Detect which cell encompasses the target text, then output its [X, Y] center coordinate. 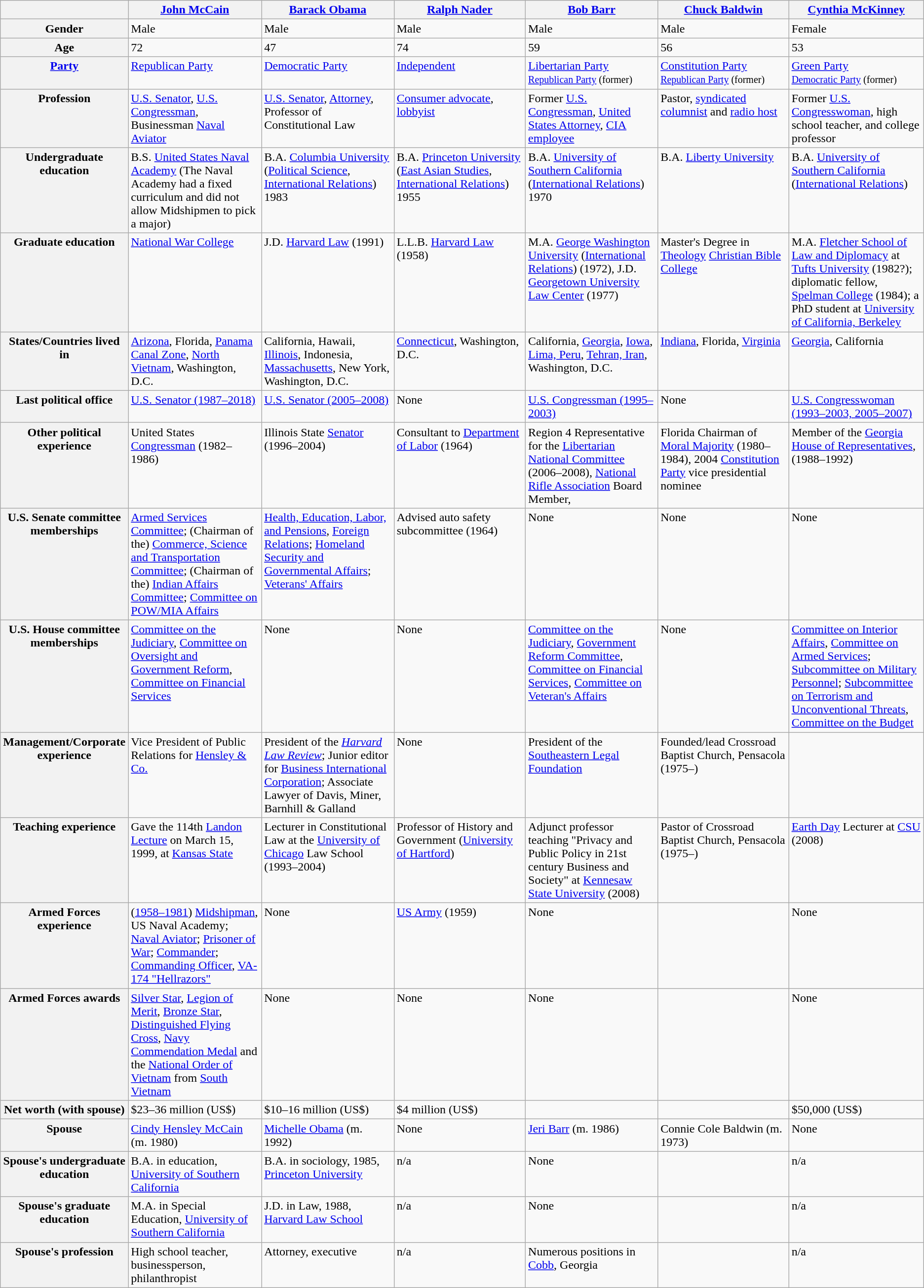
Last political office [64, 407]
Consumer advocate, lobbyist [460, 118]
Region 4 Representative for the Libertarian National Committee (2006–2008), National Rifle Association Board Member, [592, 465]
Gave the 114th Landon Lecture on March 15, 1999, at Kansas State [195, 861]
Spouse's graduate education [64, 1219]
Constitution PartyRepublican Party (former) [724, 73]
Armed Forces awards [64, 1044]
$10–16 million (US$) [328, 1110]
B.A. University of Southern California (International Relations) 1970 [592, 190]
Female [856, 29]
59 [592, 47]
Undergraduate education [64, 190]
Democratic Party [328, 73]
Numerous positions in Cobb, Georgia [592, 1265]
Green PartyDemocratic Party (former) [856, 73]
Illinois State Senator (1996–2004) [328, 465]
B.A. Princeton University (East Asian Studies, International Relations) 1955 [460, 190]
U.S. Senate committee memberships [64, 564]
Earth Day Lecturer at CSU (2008) [856, 861]
National War College [195, 282]
President of the Southeastern Legal Foundation [592, 775]
47 [328, 47]
Republican Party [195, 73]
Spouse's profession [64, 1265]
Profession [64, 118]
Florida Chairman of Moral Majority (1980–1984), 2004 Constitution Party vice presidential nominee [724, 465]
Lecturer in Constitutional Law at the University of Chicago Law School (1993–2004) [328, 861]
Advised auto safety subcommittee (1964) [460, 564]
$23–36 million (US$) [195, 1110]
Georgia, California [856, 361]
U.S. Senator, U.S. Congressman, Businessman Naval Aviator [195, 118]
L.L.B. Harvard Law (1958) [460, 282]
Adjunct professor teaching "Privacy and Public Policy in 21st century Business and Society" at Kennesaw State University (2008) [592, 861]
Chuck Baldwin [724, 10]
$50,000 (US$) [856, 1110]
Age [64, 47]
Armed Forces experience [64, 946]
Committee on the Judiciary, Government Reform Committee, Committee on Financial Services, Committee on Veteran's Affairs [592, 676]
Libertarian PartyRepublican Party (former) [592, 73]
High school teacher, businessperson, philanthropist [195, 1265]
Graduate education [64, 282]
Ralph Nader [460, 10]
Former U.S. Congressman, United States Attorney, CIA employee [592, 118]
Silver Star, Legion of Merit, Bronze Star, Distinguished Flying Cross, Navy Commendation Medal and the National Order of Vietnam from South Vietnam [195, 1044]
Net worth (with spouse) [64, 1110]
B.S. United States Naval Academy (The Naval Academy had a fixed curriculum and did not allow Midshipmen to pick a major) [195, 190]
Committee on the Judiciary, Committee on Oversight and Government Reform, Committee on Financial Services [195, 676]
72 [195, 47]
U.S. House committee memberships [64, 676]
B.A. Columbia University (Political Science, International Relations) 1983 [328, 190]
B.A. Liberty University [724, 190]
Member of the Georgia House of Representatives, (1988–1992) [856, 465]
Barack Obama [328, 10]
Health, Education, Labor, and Pensions, Foreign Relations; Homeland Security and Governmental Affairs; Veterans' Affairs [328, 564]
Party [64, 73]
U.S. Congressman (1995–2003) [592, 407]
$4 million (US$) [460, 1110]
President of the Harvard Law Review; Junior editor for Business International Corporation; Associate Lawyer of Davis, Miner, Barnhill & Galland [328, 775]
US Army (1959) [460, 946]
Gender [64, 29]
Pastor, syndicated columnist and radio host [724, 118]
56 [724, 47]
53 [856, 47]
Vice President of Public Relations for Hensley & Co. [195, 775]
74 [460, 47]
Connie Cole Baldwin (m. 1973) [724, 1135]
U.S. Congresswoman (1993–2003, 2005–2007) [856, 407]
U.S. Senator (2005–2008) [328, 407]
Teaching experience [64, 861]
John McCain [195, 10]
Professor of History and Government (University of Hartford) [460, 861]
Arizona, Florida, Panama Canal Zone, North Vietnam, Washington, D.C. [195, 361]
States/Countries lived in [64, 361]
Other political experience [64, 465]
Spouse [64, 1135]
B.A. in sociology, 1985, Princeton University [328, 1174]
Management/Corporate experience [64, 775]
B.A. in education, University of Southern California [195, 1174]
Former U.S. Congresswoman, high school teacher, and college professor [856, 118]
J.D. in Law, 1988, Harvard Law School [328, 1219]
Attorney, executive [328, 1265]
Cynthia McKinney [856, 10]
M.A. George Washington University (International Relations) (1972), J.D. Georgetown University Law Center (1977) [592, 282]
Cindy Hensley McCain (m. 1980) [195, 1135]
(1958–1981) Midshipman, US Naval Academy; Naval Aviator; Prisoner of War; Commander; Commanding Officer, VA-174 "Hellrazors" [195, 946]
Master's Degree in Theology Christian Bible College [724, 282]
Michelle Obama (m. 1992) [328, 1135]
Indiana, Florida, Virginia [724, 361]
Pastor of Crossroad Baptist Church, Pensacola (1975–) [724, 861]
Jeri Barr (m. 1986) [592, 1135]
California, Georgia, Iowa, Lima, Peru, Tehran, Iran, Washington, D.C. [592, 361]
J.D. Harvard Law (1991) [328, 282]
U.S. Senator (1987–2018) [195, 407]
Founded/lead Crossroad Baptist Church, Pensacola (1975–) [724, 775]
U.S. Senator, Attorney, Professor of Constitutional Law [328, 118]
Spouse's undergraduate education [64, 1174]
Independent [460, 73]
Consultant to Department of Labor (1964) [460, 465]
M.A. in Special Education, University of Southern California [195, 1219]
Connecticut, Washington, D.C. [460, 361]
California, Hawaii, Illinois, Indonesia, Massachusetts, New York, Washington, D.C. [328, 361]
B.A. University of Southern California (International Relations) [856, 190]
United States Congressman (1982–1986) [195, 465]
Bob Barr [592, 10]
